Provide the (X, Y) coordinate of the cell's center where the given text is located.  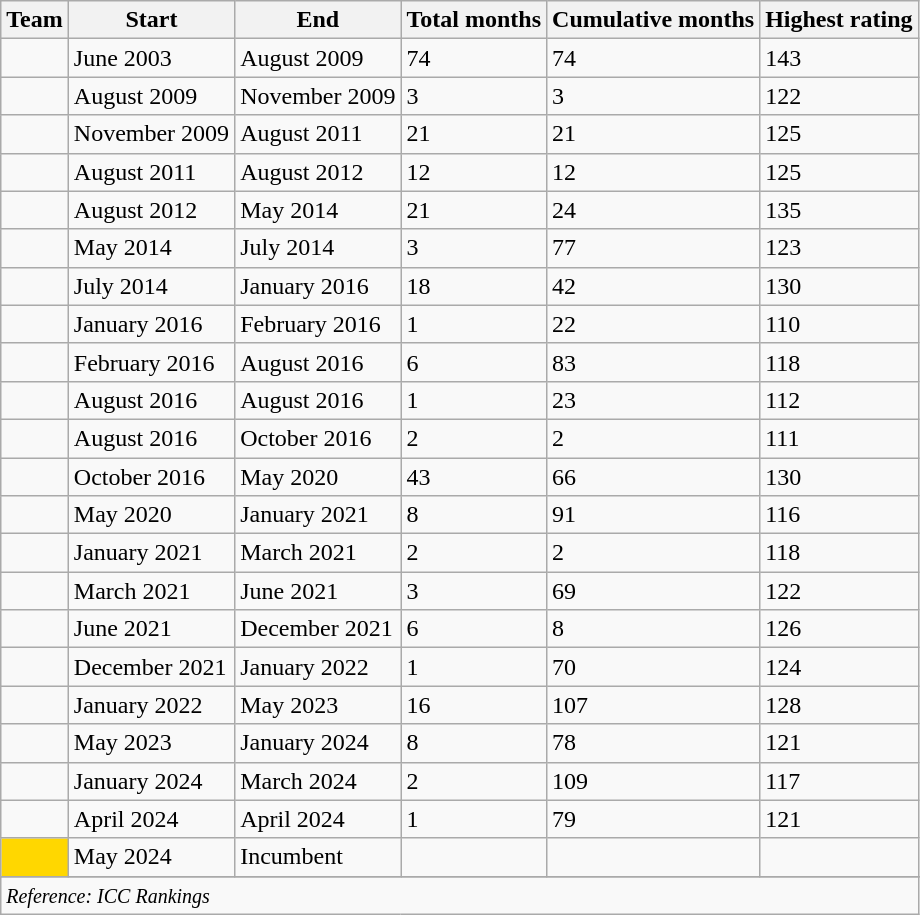
126 (839, 629)
128 (839, 705)
Start (151, 20)
79 (654, 819)
Total months (474, 20)
End (318, 20)
117 (839, 781)
116 (839, 515)
66 (654, 477)
42 (654, 286)
Cumulative months (654, 20)
43 (474, 477)
24 (654, 210)
69 (654, 591)
May 2024 (151, 857)
Reference: ICC Rankings (460, 895)
107 (654, 705)
Incumbent (318, 857)
123 (839, 248)
22 (654, 324)
109 (654, 781)
135 (839, 210)
18 (474, 286)
June 2003 (151, 58)
143 (839, 58)
Highest rating (839, 20)
70 (654, 667)
Team (35, 20)
124 (839, 667)
111 (839, 438)
16 (474, 705)
78 (654, 743)
91 (654, 515)
112 (839, 400)
77 (654, 248)
23 (654, 400)
110 (839, 324)
March 2024 (318, 781)
83 (654, 362)
